Return [x, y] of the center of cell containing provided text 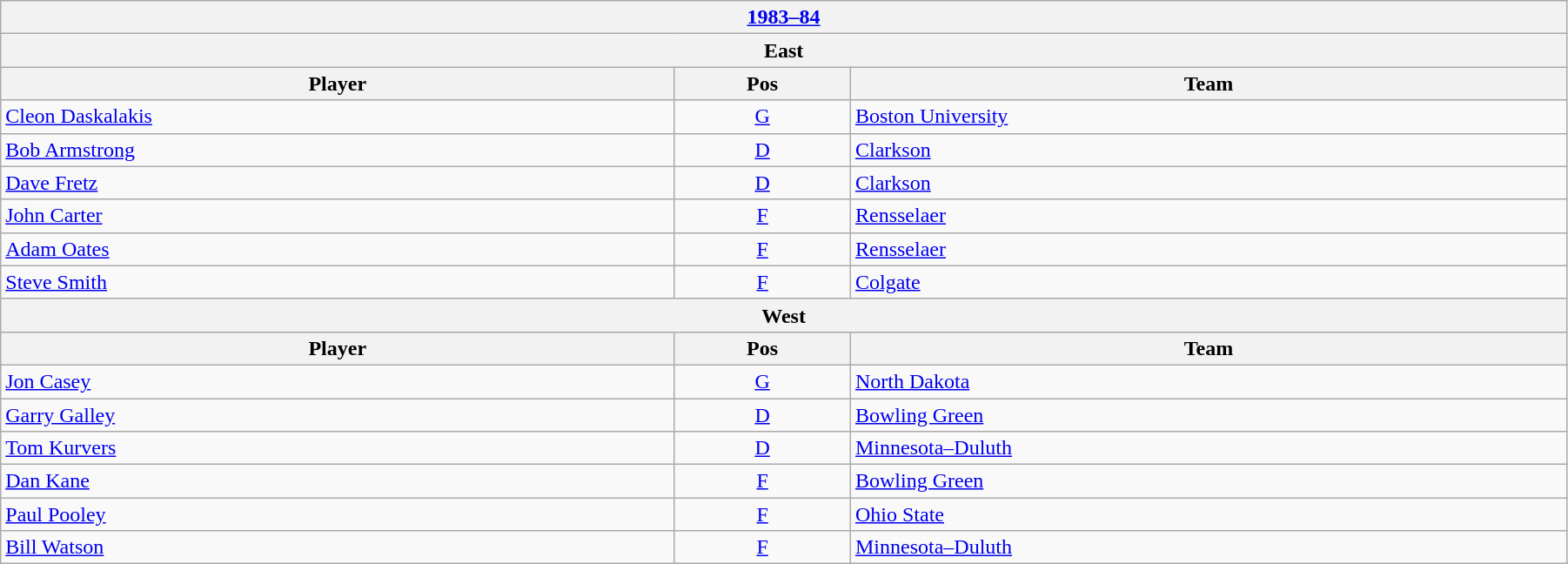
North Dakota [1208, 381]
East [784, 50]
Dan Kane [338, 481]
1983–84 [784, 17]
Dave Fretz [338, 183]
John Carter [338, 216]
Boston University [1208, 117]
Paul Pooley [338, 514]
Jon Casey [338, 381]
West [784, 315]
Steve Smith [338, 282]
Colgate [1208, 282]
Cleon Daskalakis [338, 117]
Garry Galley [338, 415]
Bill Watson [338, 547]
Adam Oates [338, 249]
Ohio State [1208, 514]
Bob Armstrong [338, 150]
Tom Kurvers [338, 448]
